Extract the (x, y) coordinate from the center of the cell holding the provided text.  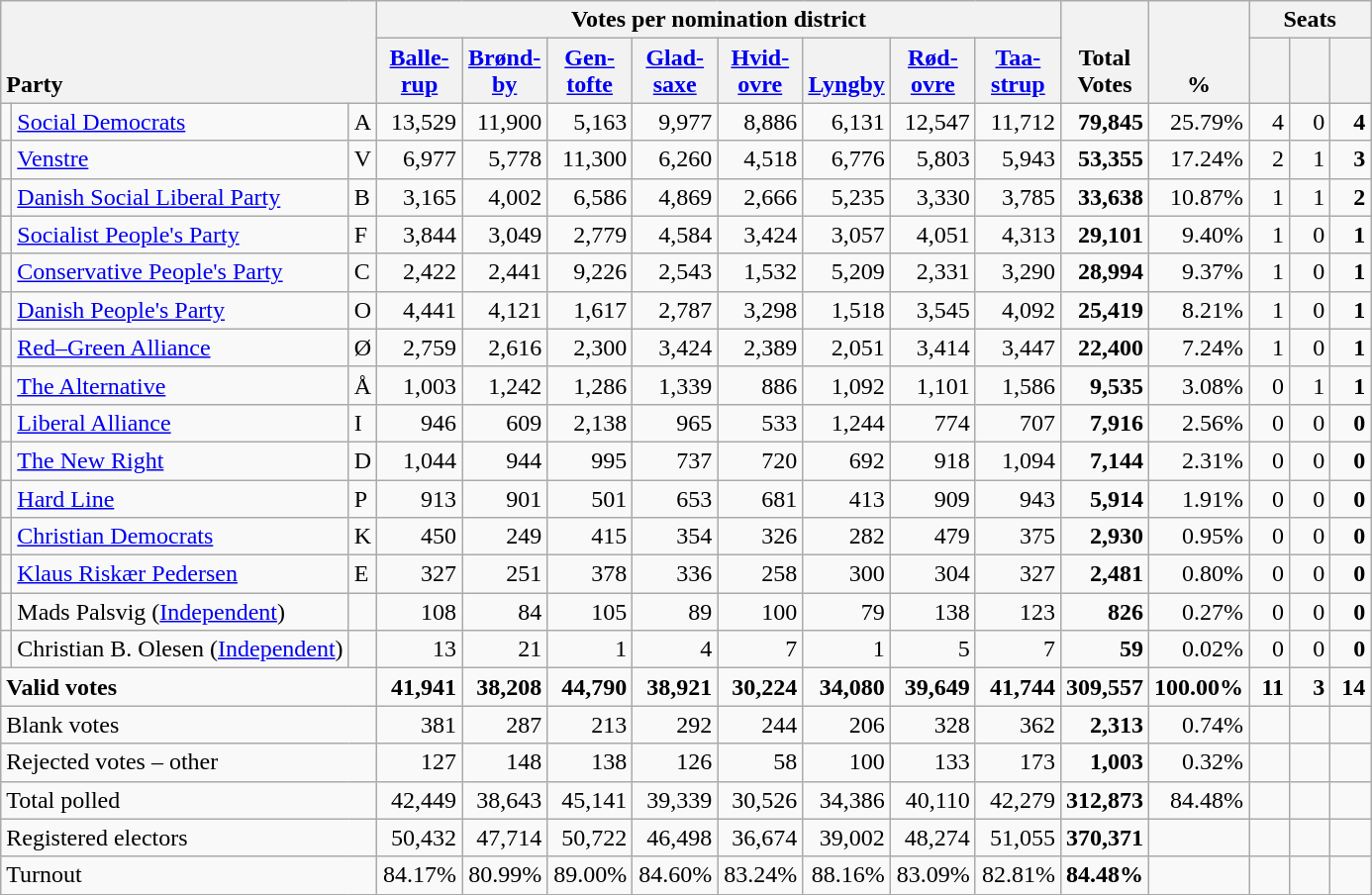
0.32% (1198, 762)
6,131 (846, 122)
3,447 (1018, 348)
1,244 (846, 423)
Balle- rup (420, 71)
4,518 (760, 159)
108 (420, 612)
300 (846, 574)
2,779 (590, 235)
1,242 (505, 385)
Total Votes (1105, 51)
Blank votes (189, 725)
2,787 (675, 310)
E (362, 574)
375 (1018, 537)
336 (675, 574)
79,845 (1105, 122)
8.21% (1198, 310)
2,138 (590, 423)
25.79% (1198, 122)
378 (590, 574)
127 (420, 762)
692 (846, 460)
206 (846, 725)
2.31% (1198, 460)
28,994 (1105, 272)
80.99% (505, 875)
42,449 (420, 800)
10.87% (1198, 197)
11,300 (590, 159)
B (362, 197)
Glad- saxe (675, 71)
O (362, 310)
89 (675, 612)
913 (420, 498)
22,400 (1105, 348)
36,674 (760, 838)
4,441 (420, 310)
79 (846, 612)
4,051 (932, 235)
38,643 (505, 800)
3,844 (420, 235)
83.24% (760, 875)
1,617 (590, 310)
1,044 (420, 460)
100.00% (1198, 687)
Ø (362, 348)
Valid votes (189, 687)
Å (362, 385)
2,331 (932, 272)
50,432 (420, 838)
5,778 (505, 159)
720 (760, 460)
The Alternative (180, 385)
40,110 (932, 800)
8,886 (760, 122)
Brønd- by (505, 71)
14 (1350, 687)
292 (675, 725)
39,002 (846, 838)
D (362, 460)
3,330 (932, 197)
Red–Green Alliance (180, 348)
7.24% (1198, 348)
30,224 (760, 687)
5,803 (932, 159)
653 (675, 498)
479 (932, 537)
123 (1018, 612)
946 (420, 423)
12,547 (932, 122)
Taa- strup (1018, 71)
3,165 (420, 197)
287 (505, 725)
0.80% (1198, 574)
6,260 (675, 159)
370,371 (1105, 838)
944 (505, 460)
995 (590, 460)
312,873 (1105, 800)
The New Right (180, 460)
3,049 (505, 235)
5,163 (590, 122)
38,921 (675, 687)
47,714 (505, 838)
13,529 (420, 122)
4,313 (1018, 235)
39,649 (932, 687)
50,722 (590, 838)
9,535 (1105, 385)
Votes per nomination district (719, 20)
326 (760, 537)
29,101 (1105, 235)
2.56% (1198, 423)
83.09% (932, 875)
Liberal Alliance (180, 423)
1,094 (1018, 460)
9.37% (1198, 272)
30,526 (760, 800)
5,209 (846, 272)
39,339 (675, 800)
I (362, 423)
17.24% (1198, 159)
0.74% (1198, 725)
3,545 (932, 310)
886 (760, 385)
6,586 (590, 197)
1.91% (1198, 498)
2,389 (760, 348)
Klaus Riskær Pedersen (180, 574)
1,101 (932, 385)
9,977 (675, 122)
59 (1105, 649)
5,943 (1018, 159)
173 (1018, 762)
9,226 (590, 272)
4,584 (675, 235)
1,586 (1018, 385)
Party (189, 51)
45,141 (590, 800)
213 (590, 725)
P (362, 498)
901 (505, 498)
2,616 (505, 348)
251 (505, 574)
Registered electors (189, 838)
133 (932, 762)
309,557 (1105, 687)
5,235 (846, 197)
Socialist People's Party (180, 235)
826 (1105, 612)
681 (760, 498)
2,666 (760, 197)
41,941 (420, 687)
2,300 (590, 348)
44,790 (590, 687)
Rejected votes – other (189, 762)
Total polled (189, 800)
7,144 (1105, 460)
244 (760, 725)
11,712 (1018, 122)
42,279 (1018, 800)
3.08% (1198, 385)
2,422 (420, 272)
304 (932, 574)
2,481 (1105, 574)
Gen- tofte (590, 71)
965 (675, 423)
1,092 (846, 385)
2,759 (420, 348)
Danish Social Liberal Party (180, 197)
4,121 (505, 310)
3,290 (1018, 272)
Hard Line (180, 498)
13 (420, 649)
533 (760, 423)
Hvid- ovre (760, 71)
82.81% (1018, 875)
0.27% (1198, 612)
4,002 (505, 197)
Conservative People's Party (180, 272)
3,414 (932, 348)
501 (590, 498)
2,051 (846, 348)
58 (760, 762)
51,055 (1018, 838)
282 (846, 537)
F (362, 235)
381 (420, 725)
11,900 (505, 122)
3,298 (760, 310)
84.60% (675, 875)
1,518 (846, 310)
7,916 (1105, 423)
3,057 (846, 235)
Rød- ovre (932, 71)
415 (590, 537)
48,274 (932, 838)
84.17% (420, 875)
Seats (1311, 20)
5 (932, 649)
258 (760, 574)
918 (932, 460)
34,386 (846, 800)
609 (505, 423)
2,313 (1105, 725)
21 (505, 649)
38,208 (505, 687)
Christian B. Olesen (Independent) (180, 649)
362 (1018, 725)
774 (932, 423)
1,532 (760, 272)
909 (932, 498)
V (362, 159)
707 (1018, 423)
11 (1269, 687)
6,776 (846, 159)
2,543 (675, 272)
354 (675, 537)
6,977 (420, 159)
46,498 (675, 838)
5,914 (1105, 498)
126 (675, 762)
84 (505, 612)
2,930 (1105, 537)
41,744 (1018, 687)
89.00% (590, 875)
737 (675, 460)
328 (932, 725)
450 (420, 537)
Danish People's Party (180, 310)
33,638 (1105, 197)
25,419 (1105, 310)
0.02% (1198, 649)
88.16% (846, 875)
4,092 (1018, 310)
Social Democrats (180, 122)
Lyngby (846, 71)
Christian Democrats (180, 537)
Turnout (189, 875)
A (362, 122)
K (362, 537)
943 (1018, 498)
Mads Palsvig (Independent) (180, 612)
413 (846, 498)
C (362, 272)
2,441 (505, 272)
105 (590, 612)
1,286 (590, 385)
53,355 (1105, 159)
34,080 (846, 687)
0.95% (1198, 537)
4,869 (675, 197)
Venstre (180, 159)
1,339 (675, 385)
9.40% (1198, 235)
% (1198, 51)
148 (505, 762)
249 (505, 537)
3,785 (1018, 197)
